Output the [x, y] coordinate of the center of the cell containing the given text.  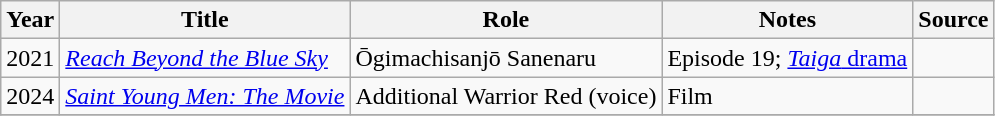
2021 [30, 58]
Year [30, 20]
Ōgimachisanjō Sanenaru [506, 58]
Film [788, 96]
Source [954, 20]
Saint Young Men: The Movie [205, 96]
2024 [30, 96]
Reach Beyond the Blue Sky [205, 58]
Title [205, 20]
Notes [788, 20]
Episode 19; Taiga drama [788, 58]
Additional Warrior Red (voice) [506, 96]
Role [506, 20]
